Return the [X, Y] coordinate for the center point of the cell that contains the specified text.  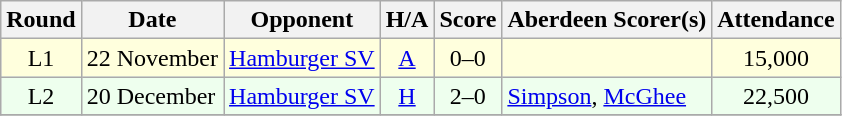
H [407, 96]
2–0 [468, 96]
L2 [41, 96]
20 December [152, 96]
0–0 [468, 58]
Round [41, 20]
Attendance [776, 20]
Date [152, 20]
22 November [152, 58]
22,500 [776, 96]
L1 [41, 58]
Aberdeen Scorer(s) [607, 20]
H/A [407, 20]
Opponent [302, 20]
A [407, 58]
15,000 [776, 58]
Simpson, McGhee [607, 96]
Score [468, 20]
